Find where the given text appears and provide that cell's center as (x, y) coordinate. 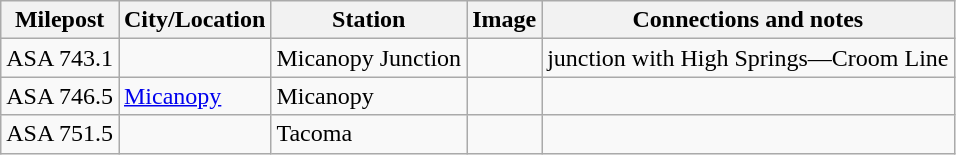
Milepost (60, 20)
City/Location (194, 20)
ASA 746.5 (60, 96)
junction with High Springs—Croom Line (748, 58)
ASA 743.1 (60, 58)
Station (369, 20)
Connections and notes (748, 20)
Image (504, 20)
Tacoma (369, 134)
ASA 751.5 (60, 134)
Micanopy Junction (369, 58)
